From the cell containing the given text, extract its center point as [X, Y] coordinate. 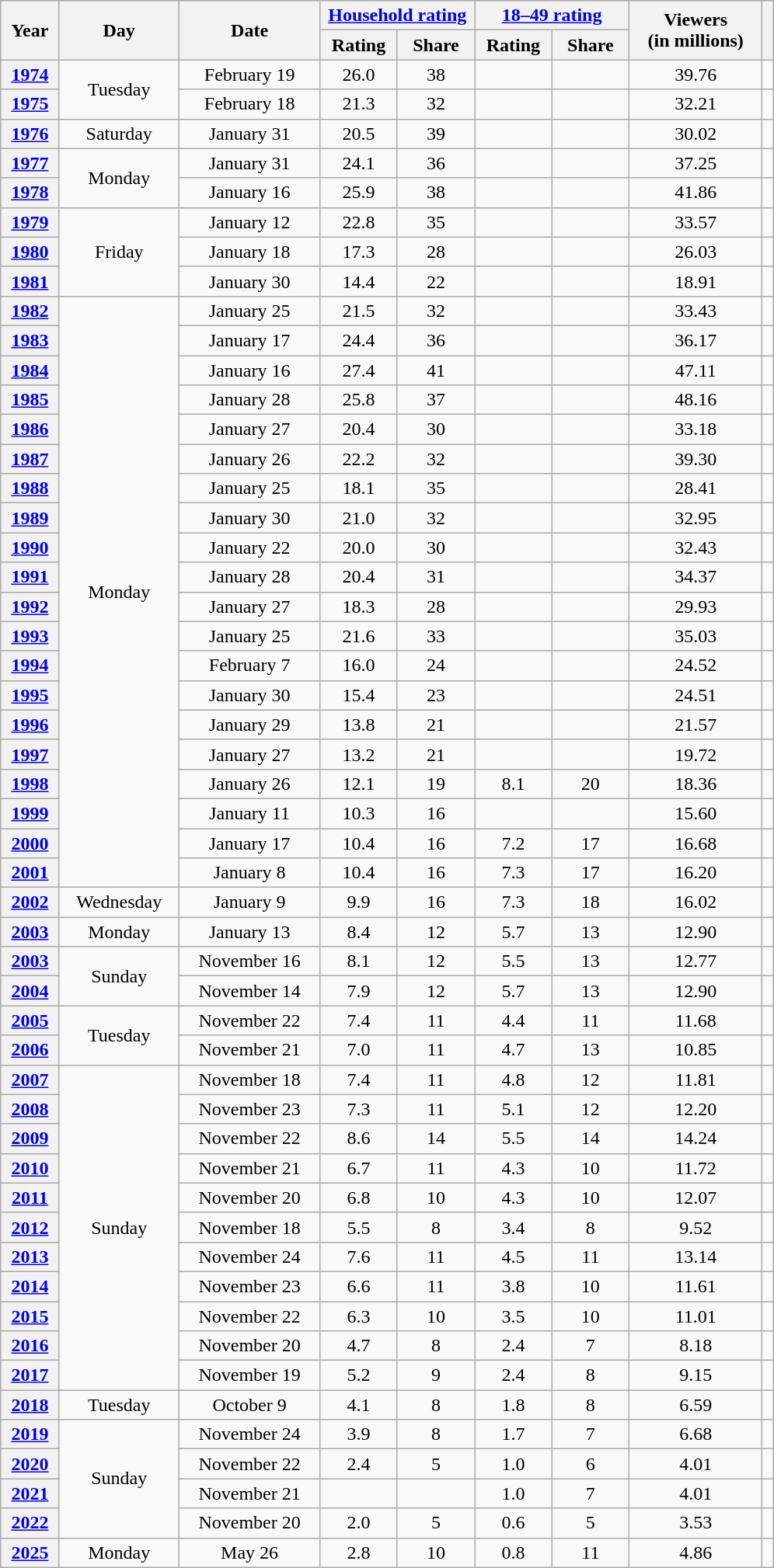
4.5 [513, 1257]
Viewers(in millions) [696, 30]
1996 [30, 725]
January 11 [249, 813]
Wednesday [119, 902]
9.15 [696, 1375]
21.3 [359, 104]
16.68 [696, 843]
2018 [30, 1405]
16.0 [359, 666]
1985 [30, 400]
1988 [30, 488]
1982 [30, 311]
January 29 [249, 725]
1998 [30, 784]
21.0 [359, 518]
31 [435, 577]
16.02 [696, 902]
22.2 [359, 459]
1997 [30, 754]
1983 [30, 340]
6.8 [359, 1198]
4.4 [513, 1020]
1992 [30, 607]
8.6 [359, 1139]
4.86 [696, 1552]
2015 [30, 1316]
22 [435, 281]
2025 [30, 1552]
8.18 [696, 1346]
Saturday [119, 134]
11.68 [696, 1020]
18 [591, 902]
2004 [30, 991]
32.21 [696, 104]
February 7 [249, 666]
41 [435, 370]
2022 [30, 1523]
28.41 [696, 488]
2011 [30, 1198]
39.30 [696, 459]
14.4 [359, 281]
12.1 [359, 784]
8.4 [359, 932]
January 8 [249, 873]
Date [249, 30]
November 19 [249, 1375]
33 [435, 636]
January 9 [249, 902]
13.2 [359, 754]
2017 [30, 1375]
3.9 [359, 1434]
37 [435, 400]
1977 [30, 163]
2005 [30, 1020]
6.6 [359, 1286]
33.57 [696, 222]
15.4 [359, 695]
2014 [30, 1286]
2016 [30, 1346]
21.5 [359, 311]
February 19 [249, 75]
November 14 [249, 991]
2001 [30, 873]
2.8 [359, 1552]
February 18 [249, 104]
1978 [30, 193]
12.77 [696, 961]
7.6 [359, 1257]
48.16 [696, 400]
0.8 [513, 1552]
36.17 [696, 340]
6.7 [359, 1168]
2002 [30, 902]
19.72 [696, 754]
9 [435, 1375]
1980 [30, 252]
33.18 [696, 429]
39.76 [696, 75]
January 18 [249, 252]
22.8 [359, 222]
4.8 [513, 1080]
October 9 [249, 1405]
3.4 [513, 1227]
24 [435, 666]
2013 [30, 1257]
41.86 [696, 193]
14.24 [696, 1139]
1989 [30, 518]
18.91 [696, 281]
9.52 [696, 1227]
May 26 [249, 1552]
1987 [30, 459]
0.6 [513, 1523]
Household rating [398, 16]
3.5 [513, 1316]
2008 [30, 1109]
January 22 [249, 548]
10.3 [359, 813]
11.61 [696, 1286]
2019 [30, 1434]
6 [591, 1464]
2000 [30, 843]
1975 [30, 104]
39 [435, 134]
15.60 [696, 813]
January 12 [249, 222]
2012 [30, 1227]
5.1 [513, 1109]
11.81 [696, 1080]
January 13 [249, 932]
47.11 [696, 370]
29.93 [696, 607]
1.7 [513, 1434]
21.57 [696, 725]
1994 [30, 666]
7.2 [513, 843]
26.0 [359, 75]
23 [435, 695]
1991 [30, 577]
13.14 [696, 1257]
18.3 [359, 607]
1979 [30, 222]
Day [119, 30]
6.3 [359, 1316]
19 [435, 784]
7.0 [359, 1050]
3.53 [696, 1523]
24.1 [359, 163]
1974 [30, 75]
25.8 [359, 400]
24.4 [359, 340]
Year [30, 30]
12.20 [696, 1109]
November 16 [249, 961]
11.01 [696, 1316]
1.8 [513, 1405]
13.8 [359, 725]
6.68 [696, 1434]
2021 [30, 1493]
Friday [119, 252]
27.4 [359, 370]
24.52 [696, 666]
2020 [30, 1464]
1990 [30, 548]
12.07 [696, 1198]
7.9 [359, 991]
20 [591, 784]
2007 [30, 1080]
5.2 [359, 1375]
3.8 [513, 1286]
32.43 [696, 548]
20.5 [359, 134]
25.9 [359, 193]
18.1 [359, 488]
33.43 [696, 311]
1986 [30, 429]
11.72 [696, 1168]
2010 [30, 1168]
9.9 [359, 902]
6.59 [696, 1405]
1984 [30, 370]
1995 [30, 695]
2006 [30, 1050]
1976 [30, 134]
32.95 [696, 518]
18–49 rating [552, 16]
1993 [30, 636]
1981 [30, 281]
37.25 [696, 163]
18.36 [696, 784]
2.0 [359, 1523]
4.1 [359, 1405]
34.37 [696, 577]
10.85 [696, 1050]
17.3 [359, 252]
24.51 [696, 695]
2009 [30, 1139]
20.0 [359, 548]
35.03 [696, 636]
16.20 [696, 873]
21.6 [359, 636]
26.03 [696, 252]
1999 [30, 813]
30.02 [696, 134]
